Search for the cell housing the specified text and yield its [x, y] center coordinate. 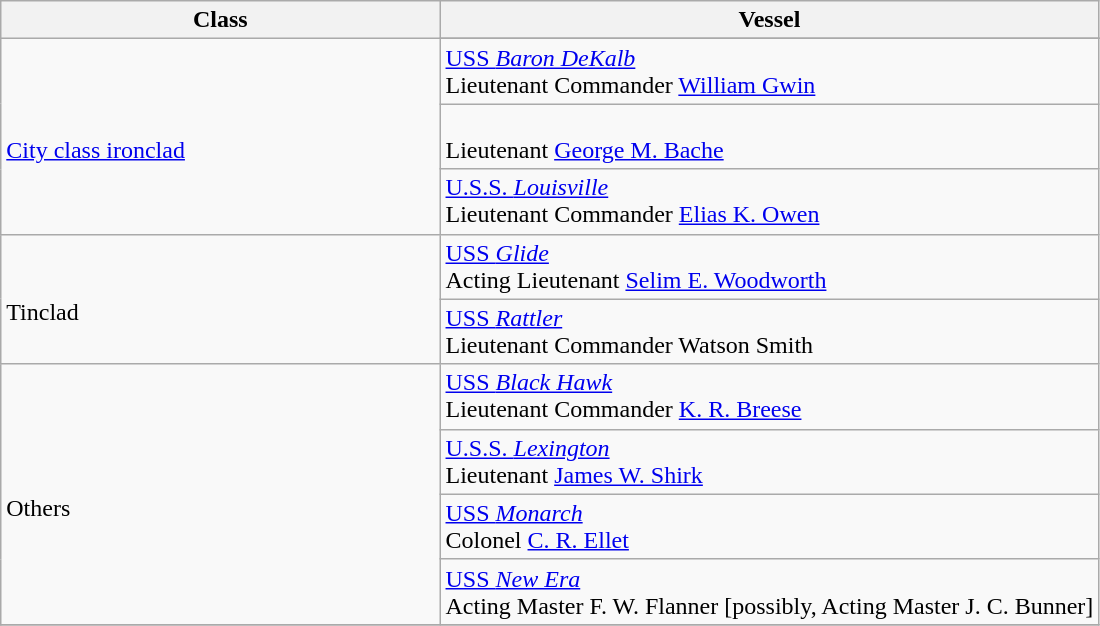
U.S.S. LouisvilleLieutenant Commander Elias K. Owen [770, 202]
USS MonarchColonel C. R. Ellet [770, 526]
USS Black HawkLieutenant Commander K. R. Breese [770, 396]
USS RattlerLieutenant Commander Watson Smith [770, 332]
City class ironclad [220, 136]
USS GlideActing Lieutenant Selim E. Woodworth [770, 266]
U.S.S. LexingtonLieutenant James W. Shirk [770, 462]
Tinclad [220, 299]
Class [220, 20]
USS Baron DeKalbLieutenant Commander William Gwin [770, 72]
Others [220, 494]
Vessel [770, 20]
USS New EraActing Master F. W. Flanner [possibly, Acting Master J. C. Bunner] [770, 592]
Lieutenant George M. Bache [770, 136]
